Detect which cell encompasses the target text, then output its (X, Y) center coordinate. 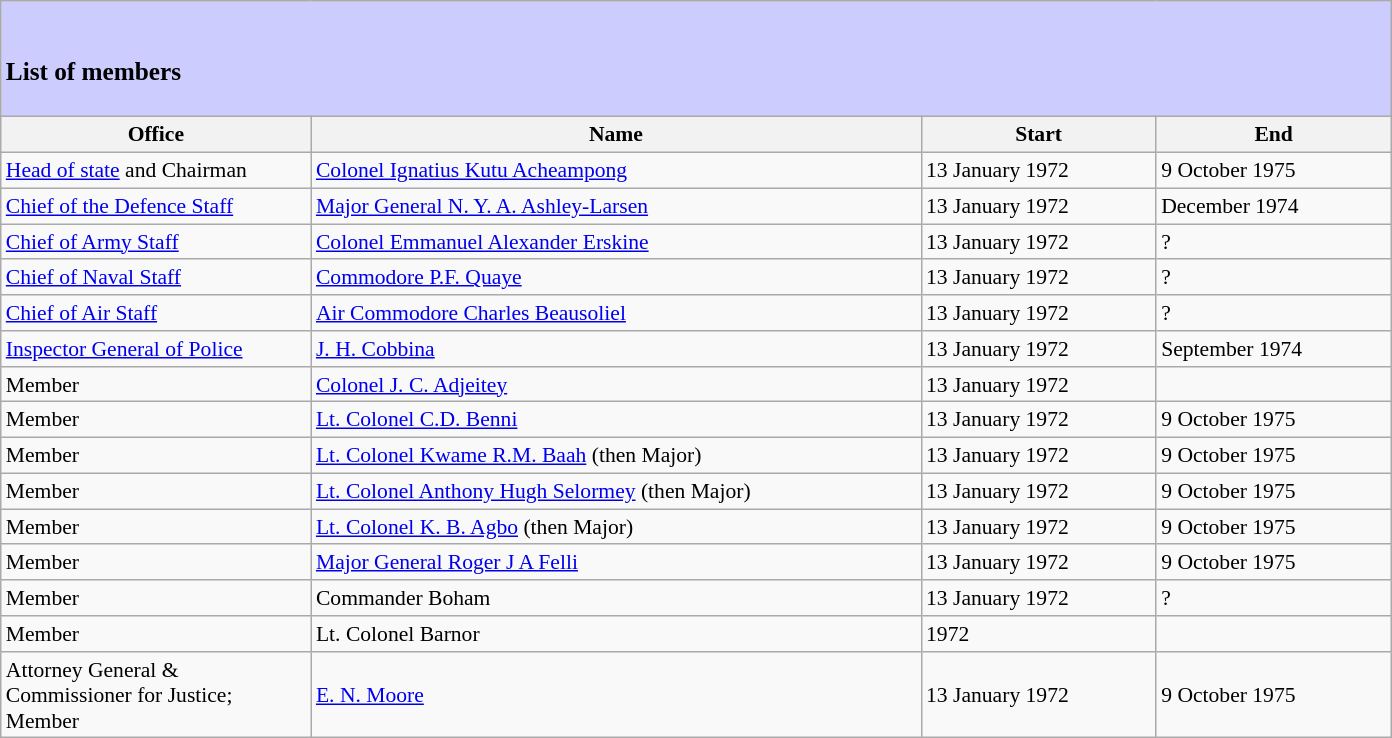
Lt. Colonel Barnor (616, 634)
Major General N. Y. A. Ashley-Larsen (616, 207)
Lt. Colonel Kwame R.M. Baah (then Major) (616, 456)
End (1274, 135)
September 1974 (1274, 349)
Office (156, 135)
Inspector General of Police (156, 349)
List of members (696, 59)
Colonel Ignatius Kutu Acheampong (616, 171)
Chief of Army Staff (156, 242)
December 1974 (1274, 207)
Air Commodore Charles Beausoliel (616, 313)
Lt. Colonel K. B. Agbo (then Major) (616, 527)
Chief of Naval Staff (156, 278)
J. H. Cobbina (616, 349)
1972 (1038, 634)
Start (1038, 135)
Chief of the Defence Staff (156, 207)
Major General Roger J A Felli (616, 563)
Lt. Colonel C.D. Benni (616, 420)
Chief of Air Staff (156, 313)
Colonel J. C. Adjeitey (616, 385)
Colonel Emmanuel Alexander Erskine (616, 242)
Lt. Colonel Anthony Hugh Selormey (then Major) (616, 492)
Name (616, 135)
Head of state and Chairman (156, 171)
Commander Boham (616, 598)
Commodore P.F. Quaye (616, 278)
